Return [x, y] of the center of cell containing provided text 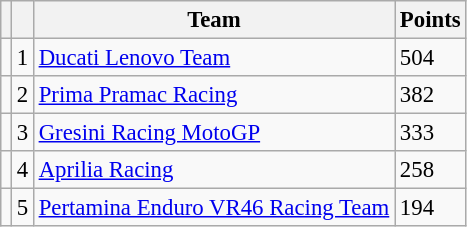
382 [430, 95]
1 [22, 58]
194 [430, 208]
2 [22, 95]
Ducati Lenovo Team [214, 58]
3 [22, 133]
4 [22, 170]
5 [22, 208]
Team [214, 20]
258 [430, 170]
Points [430, 20]
Prima Pramac Racing [214, 95]
504 [430, 58]
333 [430, 133]
Gresini Racing MotoGP [214, 133]
Pertamina Enduro VR46 Racing Team [214, 208]
Aprilia Racing [214, 170]
